Locate the cell with the specified text and output its [x, y] center coordinate. 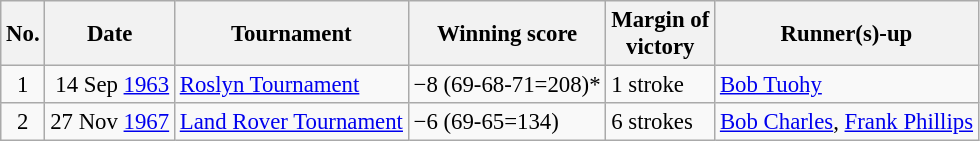
Tournament [291, 34]
Margin ofvictory [660, 34]
Bob Tuohy [847, 85]
−6 (69-65=134) [507, 122]
27 Nov 1967 [110, 122]
Land Rover Tournament [291, 122]
Roslyn Tournament [291, 85]
Winning score [507, 34]
−8 (69-68-71=208)* [507, 85]
Bob Charles, Frank Phillips [847, 122]
14 Sep 1963 [110, 85]
1 [23, 85]
6 strokes [660, 122]
No. [23, 34]
1 stroke [660, 85]
Date [110, 34]
Runner(s)-up [847, 34]
2 [23, 122]
